Find where the given text appears and provide that cell's center as (X, Y) coordinate. 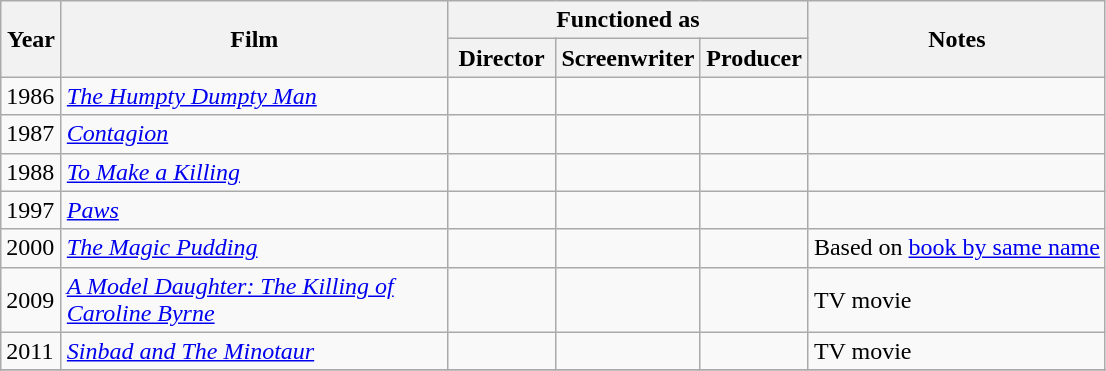
Functioned as (628, 20)
2000 (32, 248)
2011 (32, 351)
1988 (32, 172)
1987 (32, 134)
Paws (254, 210)
To Make a Killing (254, 172)
Sinbad and The Minotaur (254, 351)
The Humpty Dumpty Man (254, 96)
Contagion (254, 134)
A Model Daughter: The Killing of Caroline Byrne (254, 300)
1997 (32, 210)
Producer (754, 58)
The Magic Pudding (254, 248)
Director (502, 58)
Film (254, 39)
Based on book by same name (956, 248)
Screenwriter (628, 58)
Notes (956, 39)
2009 (32, 300)
1986 (32, 96)
Year (32, 39)
